For the text-containing cell, return its midpoint in [x, y] coordinate format. 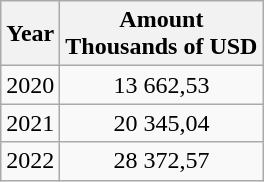
AmountThousands of USD [162, 34]
28 372,57 [162, 161]
2022 [30, 161]
2020 [30, 85]
20 345,04 [162, 123]
Year [30, 34]
13 662,53 [162, 85]
2021 [30, 123]
